Identify which cell holds the provided text, then report its (X, Y) central coordinate. 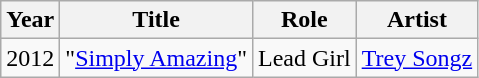
Year (30, 20)
Trey Songz (417, 58)
Title (156, 20)
"Simply Amazing" (156, 58)
2012 (30, 58)
Artist (417, 20)
Lead Girl (304, 58)
Role (304, 20)
